Detect which cell encompasses the target text, then output its [x, y] center coordinate. 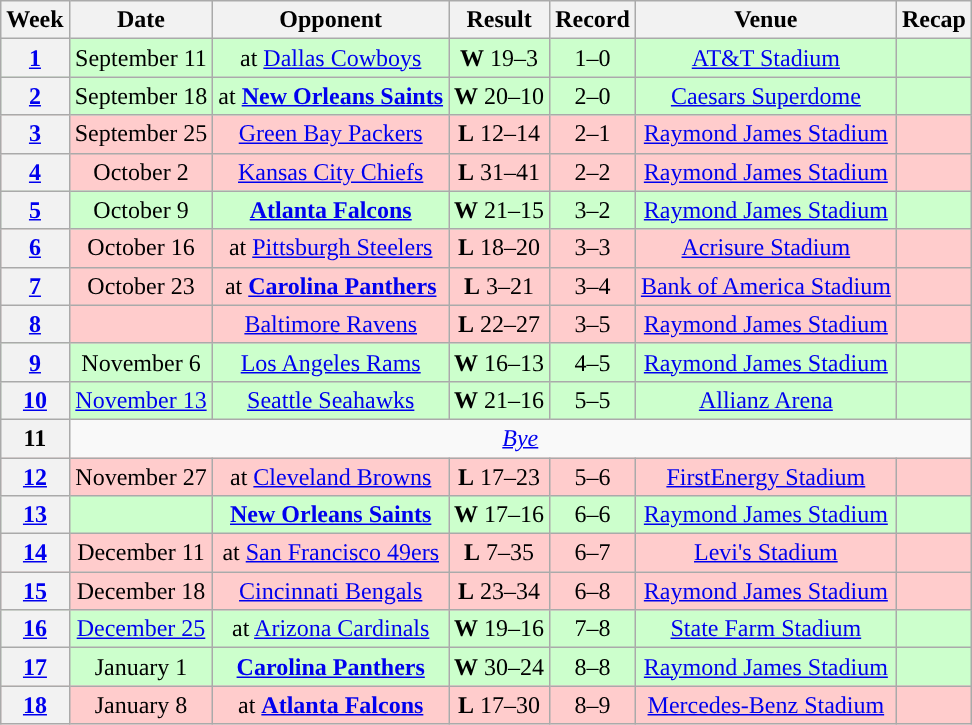
18 [35, 705]
Los Angeles Rams [331, 362]
12 [35, 477]
October 2 [141, 172]
17 [35, 667]
Carolina Panthers [331, 667]
3 [35, 134]
November 6 [141, 362]
Recap [934, 20]
at Arizona Cardinals [331, 629]
at San Francisco 49ers [331, 553]
September 25 [141, 134]
Kansas City Chiefs [331, 172]
December 25 [141, 629]
L 17–30 [500, 705]
7 [35, 286]
October 23 [141, 286]
L 18–20 [500, 248]
3–4 [593, 286]
Opponent [331, 20]
2–1 [593, 134]
Atlanta Falcons [331, 210]
W 21–16 [500, 400]
3–2 [593, 210]
11 [35, 438]
November 27 [141, 477]
9 [35, 362]
Result [500, 20]
New Orleans Saints [331, 515]
September 18 [141, 96]
at Carolina Panthers [331, 286]
5–5 [593, 400]
Allianz Arena [766, 400]
L 23–34 [500, 591]
Bank of America Stadium [766, 286]
September 11 [141, 58]
State Farm Stadium [766, 629]
at New Orleans Saints [331, 96]
at Pittsburgh Steelers [331, 248]
10 [35, 400]
at Dallas Cowboys [331, 58]
January 8 [141, 705]
2 [35, 96]
L 31–41 [500, 172]
L 3–21 [500, 286]
L 22–27 [500, 324]
W 19–16 [500, 629]
6–8 [593, 591]
November 13 [141, 400]
2–2 [593, 172]
January 1 [141, 667]
13 [35, 515]
October 9 [141, 210]
AT&T Stadium [766, 58]
L 17–23 [500, 477]
6 [35, 248]
14 [35, 553]
16 [35, 629]
L 7–35 [500, 553]
15 [35, 591]
W 20–10 [500, 96]
W 17–16 [500, 515]
W 21–15 [500, 210]
W 30–24 [500, 667]
8–9 [593, 705]
Levi's Stadium [766, 553]
4–5 [593, 362]
L 12–14 [500, 134]
Seattle Seahawks [331, 400]
5 [35, 210]
8–8 [593, 667]
Caesars Superdome [766, 96]
Bye [520, 438]
Mercedes-Benz Stadium [766, 705]
December 11 [141, 553]
at Atlanta Falcons [331, 705]
October 16 [141, 248]
8 [35, 324]
W 16–13 [500, 362]
6–7 [593, 553]
6–6 [593, 515]
December 18 [141, 591]
W 19–3 [500, 58]
3–5 [593, 324]
Baltimore Ravens [331, 324]
Acrisure Stadium [766, 248]
1–0 [593, 58]
Record [593, 20]
Week [35, 20]
5–6 [593, 477]
Cincinnati Bengals [331, 591]
Venue [766, 20]
3–3 [593, 248]
at Cleveland Browns [331, 477]
Green Bay Packers [331, 134]
Date [141, 20]
FirstEnergy Stadium [766, 477]
2–0 [593, 96]
4 [35, 172]
1 [35, 58]
7–8 [593, 629]
